Find where the given text appears and provide that cell's center as (X, Y) coordinate. 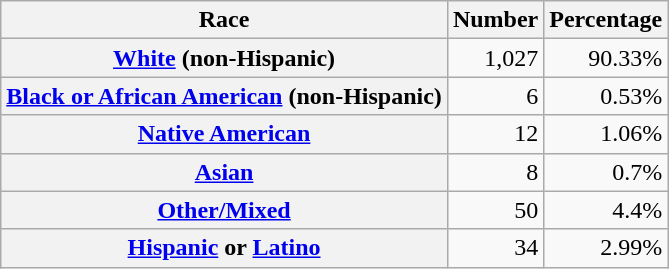
0.7% (606, 172)
Hispanic or Latino (224, 248)
0.53% (606, 96)
Number (495, 20)
Race (224, 20)
White (non-Hispanic) (224, 58)
1,027 (495, 58)
2.99% (606, 248)
4.4% (606, 210)
6 (495, 96)
8 (495, 172)
12 (495, 134)
Percentage (606, 20)
Black or African American (non-Hispanic) (224, 96)
90.33% (606, 58)
Asian (224, 172)
1.06% (606, 134)
34 (495, 248)
50 (495, 210)
Other/Mixed (224, 210)
Native American (224, 134)
